Search for the cell housing the specified text and yield its (X, Y) center coordinate. 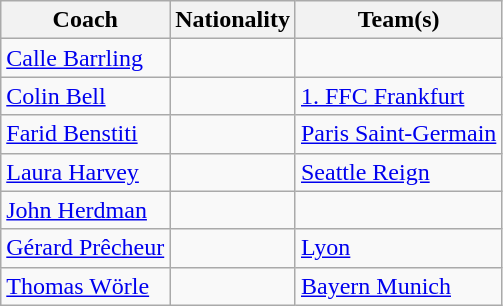
Lyon (398, 248)
Seattle Reign (398, 172)
Colin Bell (86, 96)
Bayern Munich (398, 286)
Team(s) (398, 20)
Farid Benstiti (86, 134)
John Herdman (86, 210)
Paris Saint-Germain (398, 134)
Nationality (233, 20)
Coach (86, 20)
Calle Barrling (86, 58)
Gérard Prêcheur (86, 248)
Laura Harvey (86, 172)
Thomas Wörle (86, 286)
1. FFC Frankfurt (398, 96)
